Return the [X, Y] coordinate for the center point of the cell that contains the specified text.  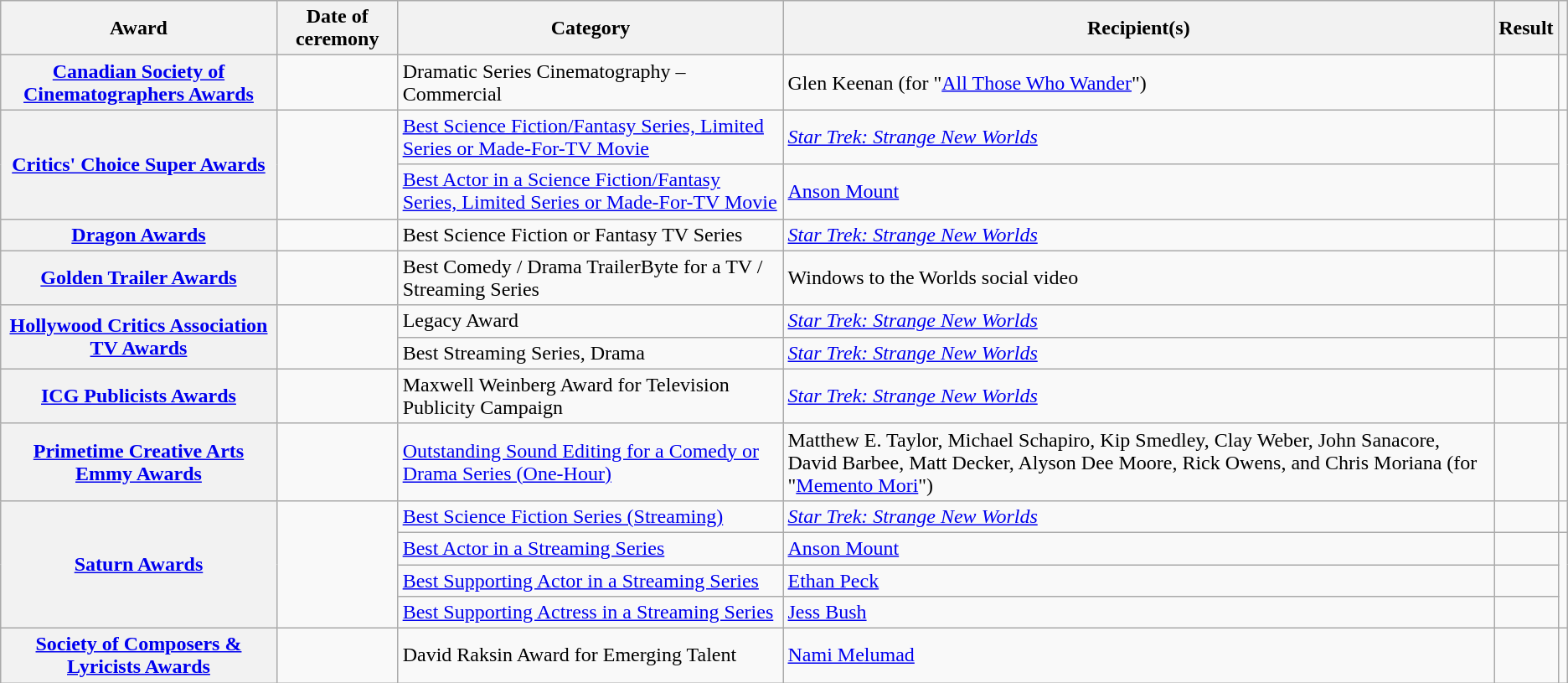
Glen Keenan (for "All Those Who Wander") [1139, 82]
Award [139, 28]
Result [1526, 28]
Legacy Award [591, 321]
Maxwell Weinberg Award for Television Publicity Campaign [591, 396]
Critics' Choice Super Awards [139, 164]
Date of ceremony [337, 28]
Nami Melumad [1139, 655]
Best Supporting Actress in a Streaming Series [591, 613]
Society of Composers & Lyricists Awards [139, 655]
Windows to the Worlds social video [1139, 278]
Best Actor in a Science Fiction/Fantasy Series, Limited Series or Made-For-TV Movie [591, 191]
Best Comedy / Drama TrailerByte for a TV / Streaming Series [591, 278]
Dramatic Series Cinematography – Commercial [591, 82]
Recipient(s) [1139, 28]
Best Science Fiction or Fantasy TV Series [591, 235]
Primetime Creative Arts Emmy Awards [139, 462]
Golden Trailer Awards [139, 278]
Ethan Peck [1139, 581]
Category [591, 28]
Best Actor in a Streaming Series [591, 548]
Dragon Awards [139, 235]
Saturn Awards [139, 564]
Canadian Society of Cinematographers Awards [139, 82]
ICG Publicists Awards [139, 396]
Hollywood Critics Association TV Awards [139, 337]
Outstanding Sound Editing for a Comedy or Drama Series (One-Hour) [591, 462]
David Raksin Award for Emerging Talent [591, 655]
Best Streaming Series, Drama [591, 353]
Best Science Fiction Series (Streaming) [591, 516]
Best Science Fiction/Fantasy Series, Limited Series or Made-For-TV Movie [591, 137]
Best Supporting Actor in a Streaming Series [591, 581]
Jess Bush [1139, 613]
